Provide the [X, Y] coordinate of the cell's center where the given text is located.  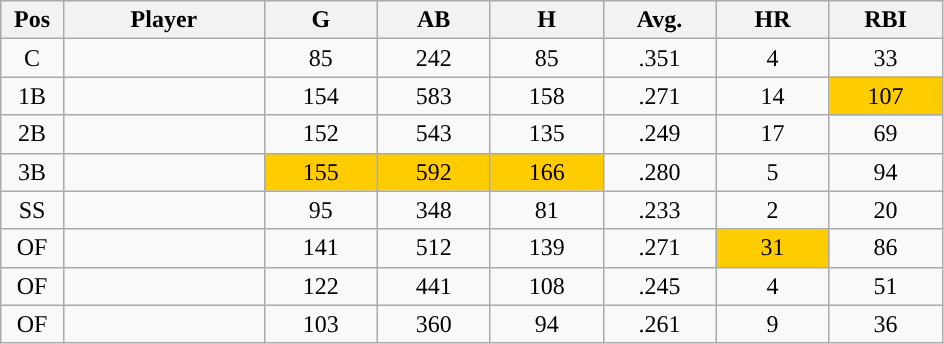
152 [320, 134]
107 [886, 96]
135 [546, 134]
51 [886, 286]
543 [434, 134]
SS [32, 210]
Pos [32, 20]
3B [32, 172]
.351 [660, 58]
360 [434, 324]
441 [434, 286]
Avg. [660, 20]
Player [164, 20]
158 [546, 96]
81 [546, 210]
512 [434, 248]
AB [434, 20]
139 [546, 248]
.280 [660, 172]
95 [320, 210]
9 [772, 324]
31 [772, 248]
103 [320, 324]
RBI [886, 20]
348 [434, 210]
2 [772, 210]
.249 [660, 134]
C [32, 58]
5 [772, 172]
H [546, 20]
86 [886, 248]
166 [546, 172]
20 [886, 210]
.261 [660, 324]
141 [320, 248]
583 [434, 96]
33 [886, 58]
36 [886, 324]
155 [320, 172]
242 [434, 58]
.245 [660, 286]
G [320, 20]
17 [772, 134]
154 [320, 96]
592 [434, 172]
2B [32, 134]
122 [320, 286]
1B [32, 96]
14 [772, 96]
108 [546, 286]
.233 [660, 210]
69 [886, 134]
HR [772, 20]
